Search for the cell housing the specified text and yield its [x, y] center coordinate. 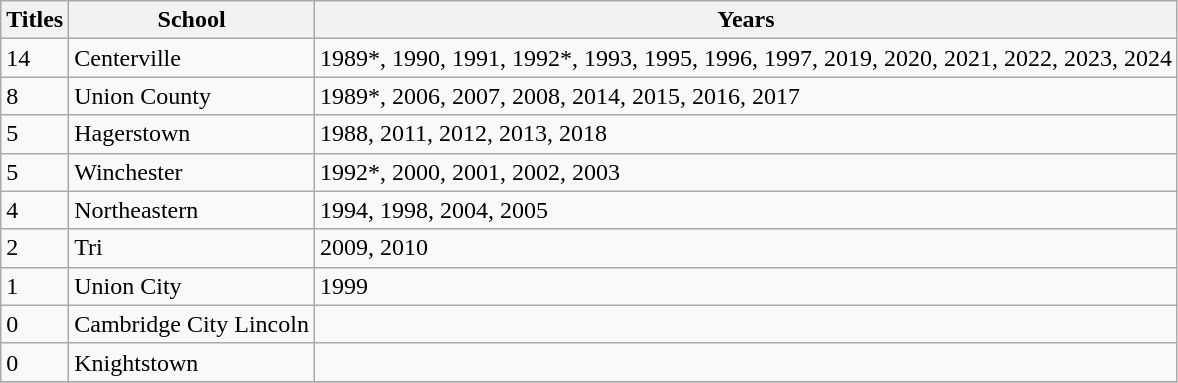
Titles [35, 20]
Cambridge City Lincoln [192, 324]
1994, 1998, 2004, 2005 [746, 210]
1999 [746, 286]
Tri [192, 248]
4 [35, 210]
1989*, 2006, 2007, 2008, 2014, 2015, 2016, 2017 [746, 96]
8 [35, 96]
Northeastern [192, 210]
1989*, 1990, 1991, 1992*, 1993, 1995, 1996, 1997, 2019, 2020, 2021, 2022, 2023, 2024 [746, 58]
Union County [192, 96]
1 [35, 286]
Winchester [192, 172]
Knightstown [192, 362]
2009, 2010 [746, 248]
Years [746, 20]
1988, 2011, 2012, 2013, 2018 [746, 134]
Union City [192, 286]
Hagerstown [192, 134]
2 [35, 248]
14 [35, 58]
Centerville [192, 58]
1992*, 2000, 2001, 2002, 2003 [746, 172]
School [192, 20]
